Detect which cell encompasses the target text, then output its (X, Y) center coordinate. 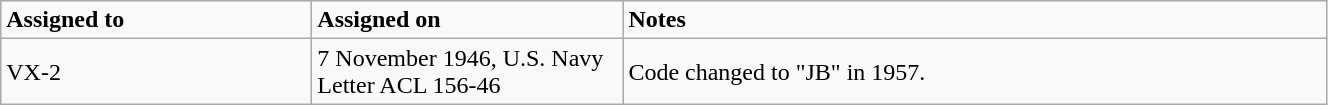
Code changed to "JB" in 1957. (975, 72)
VX-2 (156, 72)
7 November 1946, U.S. Navy Letter ACL 156-46 (468, 72)
Assigned to (156, 20)
Assigned on (468, 20)
Notes (975, 20)
